Locate the cell with the specified text and output its (X, Y) center coordinate. 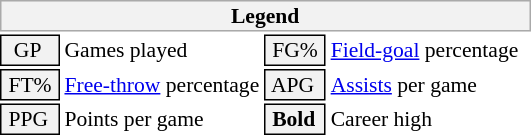
Legend (265, 16)
Games played (162, 50)
FT% (30, 85)
Field-goal percentage (430, 50)
Free-throw percentage (162, 85)
Assists per game (430, 85)
FG% (295, 50)
GP (30, 50)
APG (295, 85)
